Capture the cell that displays the provided text and extract its (x, y) central coordinate. 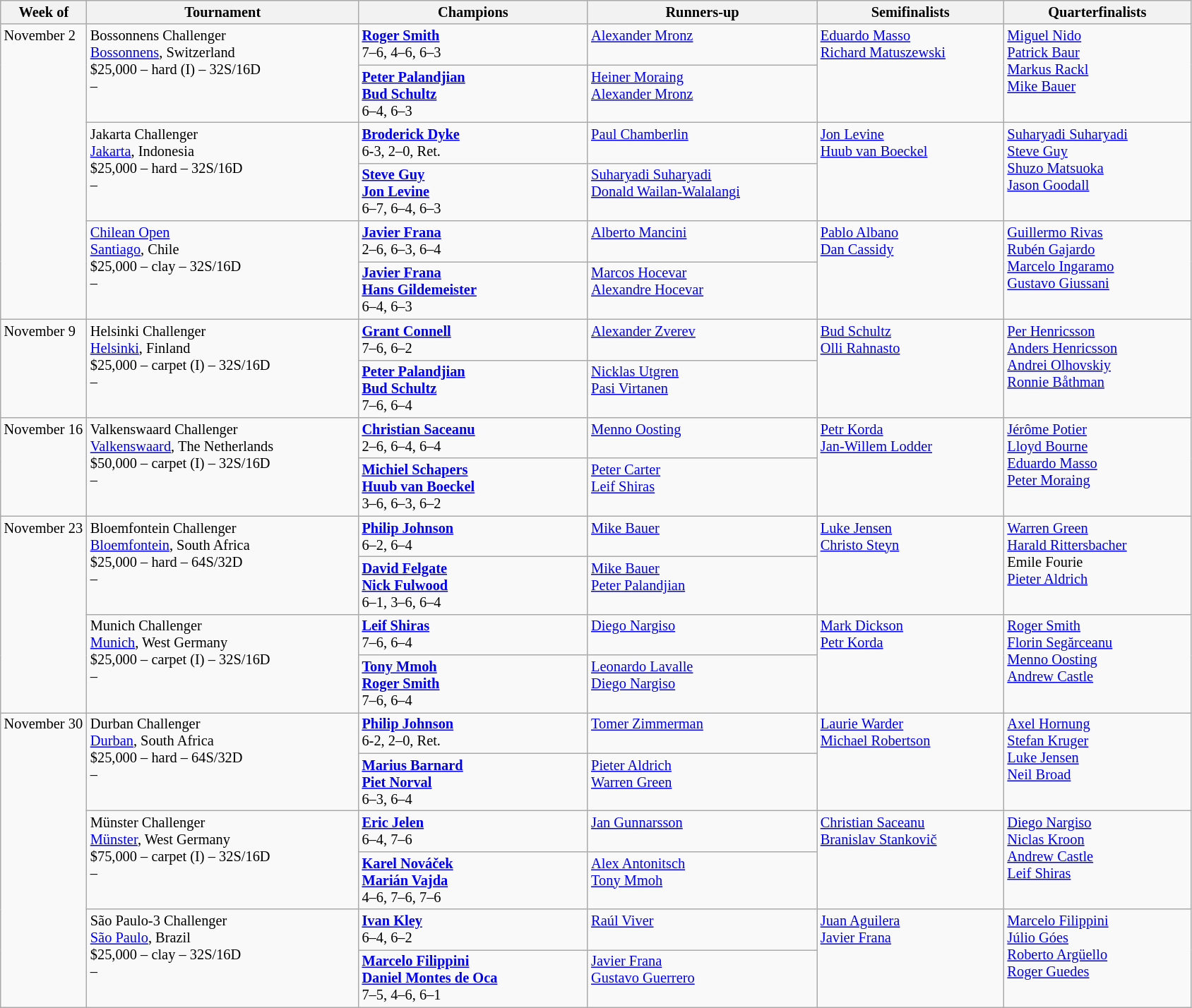
Philip Johnson 6-2, 2–0, Ret. (473, 733)
Mark Dickson Petr Korda (911, 664)
Tomer Zimmerman (702, 733)
Karel Nováček Marián Vajda4–6, 7–6, 7–6 (473, 880)
Roger Smith Florin Segărceanu Menno Oosting Andrew Castle (1097, 664)
Mike Bauer (702, 536)
Grant Connell 7–6, 6–2 (473, 340)
Steve Guy Jon Levine6–7, 6–4, 6–3 (473, 192)
Eduardo Masso Richard Matuszewski (911, 73)
Bloemfontein Challenger Bloemfontein, South Africa$25,000 – hard – 64S/32D – (223, 565)
Suharyadi Suharyadi Donald Wailan-Walalangi (702, 192)
Philip Johnson 6–2, 6–4 (473, 536)
November 16 (44, 466)
November 23 (44, 614)
Jon Levine Huub van Boeckel (911, 171)
Marcelo Filippini Júlio Góes Roberto Argüello Roger Guedes (1097, 959)
Runners-up (702, 12)
Michiel Schapers Huub van Boeckel3–6, 6–3, 6–2 (473, 487)
Quarterfinalists (1097, 12)
David Felgate Nick Fulwood6–1, 3–6, 6–4 (473, 585)
Bud Schultz Olli Rahnasto (911, 368)
Pablo Albano Dan Cassidy (911, 270)
Luke Jensen Christo Steyn (911, 565)
Ivan Kley 6–4, 6–2 (473, 930)
Week of (44, 12)
Raúl Viver (702, 930)
Helsinki Challenger Helsinki, Finland$25,000 – carpet (I) – 32S/16D – (223, 368)
November 2 (44, 172)
Alexander Mronz (702, 44)
Christian Saceanu Branislav Stankovič (911, 860)
Broderick Dyke 6-3, 2–0, Ret. (473, 143)
Alex Antonitsch Tony Mmoh (702, 880)
Suharyadi Suharyadi Steve Guy Shuzo Matsuoka Jason Goodall (1097, 171)
Leonardo Lavalle Diego Nargiso (702, 684)
Diego Nargiso Niclas Kroon Andrew Castle Leif Shiras (1097, 860)
Peter Carter Leif Shiras (702, 487)
Laurie Warder Michael Robertson (911, 761)
November 9 (44, 368)
Mike Bauer Peter Palandjian (702, 585)
Javier Frana 2–6, 6–3, 6–4 (473, 241)
Per Henricsson Anders Henricsson Andrei Olhovskiy Ronnie Båthman (1097, 368)
Warren Green Harald Rittersbacher Emile Fourie Pieter Aldrich (1097, 565)
November 30 (44, 860)
Semifinalists (911, 12)
Jakarta Challenger Jakarta, Indonesia$25,000 – hard – 32S/16D – (223, 171)
Leif Shiras 7–6, 6–4 (473, 635)
Peter Palandjian Bud Schultz6–4, 6–3 (473, 94)
Guillermo Rivas Rubén Gajardo Marcelo Ingaramo Gustavo Giussani (1097, 270)
Axel Hornung Stefan Kruger Luke Jensen Neil Broad (1097, 761)
Marcelo Filippini Daniel Montes de Oca7–5, 4–6, 6–1 (473, 978)
Munich Challenger Munich, West Germany$25,000 – carpet (I) – 32S/16D – (223, 664)
Nicklas Utgren Pasi Virtanen (702, 389)
Tony Mmoh Roger Smith7–6, 6–4 (473, 684)
Jérôme Potier Lloyd Bourne Eduardo Masso Peter Moraing (1097, 466)
Diego Nargiso (702, 635)
Chilean Open Santiago, Chile$25,000 – clay – 32S/16D – (223, 270)
Heiner Moraing Alexander Mronz (702, 94)
Miguel Nido Patrick Baur Markus Rackl Mike Bauer (1097, 73)
Champions (473, 12)
Jan Gunnarsson (702, 831)
Tournament (223, 12)
São Paulo-3 Challenger São Paulo, Brazil$25,000 – clay – 32S/16D – (223, 959)
Marcos Hocevar Alexandre Hocevar (702, 290)
Durban Challenger Durban, South Africa$25,000 – hard – 64S/32D – (223, 761)
Petr Korda Jan-Willem Lodder (911, 466)
Eric Jelen 6–4, 7–6 (473, 831)
Bossonnens Challenger Bossonnens, Switzerland$25,000 – hard (I) – 32S/16D – (223, 73)
Menno Oosting (702, 438)
Alberto Mancini (702, 241)
Javier Frana Gustavo Guerrero (702, 978)
Pieter Aldrich Warren Green (702, 782)
Peter Palandjian Bud Schultz7–6, 6–4 (473, 389)
Alexander Zverev (702, 340)
Roger Smith 7–6, 4–6, 6–3 (473, 44)
Marius Barnard Piet Norval6–3, 6–4 (473, 782)
Juan Aguilera Javier Frana (911, 959)
Münster Challenger Münster, West Germany$75,000 – carpet (I) – 32S/16D – (223, 860)
Javier Frana Hans Gildemeister6–4, 6–3 (473, 290)
Christian Saceanu 2–6, 6–4, 6–4 (473, 438)
Valkenswaard Challenger Valkenswaard, The Netherlands$50,000 – carpet (I) – 32S/16D – (223, 466)
Paul Chamberlin (702, 143)
